Return [x, y] of the center of cell containing provided text 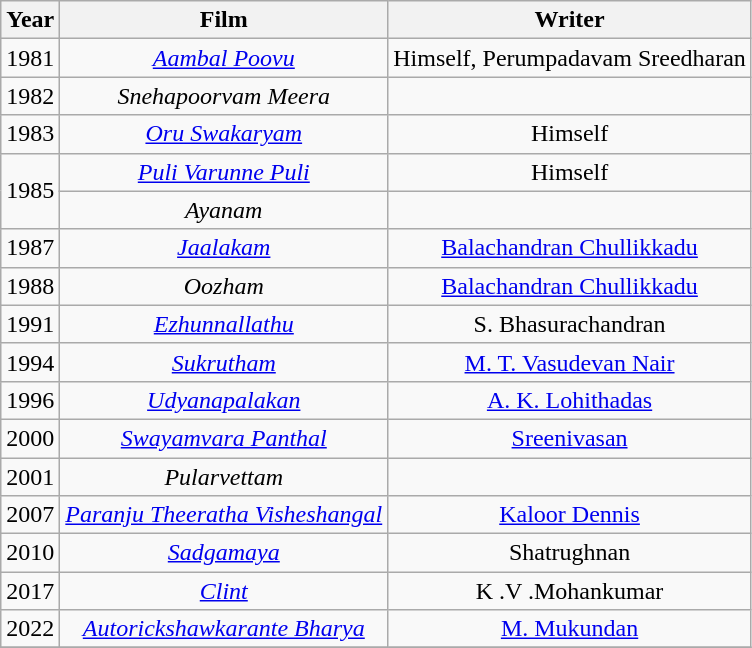
S. Bhasurachandran [570, 324]
Writer [570, 20]
K .V .Mohankumar [570, 591]
Puli Varunne Puli [224, 172]
Sadgamaya [224, 553]
Paranju Theeratha Visheshangal [224, 515]
2001 [30, 477]
1983 [30, 134]
1985 [30, 191]
1982 [30, 96]
M. Mukundan [570, 629]
Oozham [224, 286]
Snehapoorvam Meera [224, 96]
1988 [30, 286]
Pularvettam [224, 477]
1981 [30, 58]
2017 [30, 591]
Ayanam [224, 210]
Shatrughnan [570, 553]
1987 [30, 248]
Sreenivasan [570, 438]
Himself, Perumpadavam Sreedharan [570, 58]
1991 [30, 324]
2022 [30, 629]
Aambal Poovu [224, 58]
A. K. Lohithadas [570, 400]
M. T. Vasudevan Nair [570, 362]
1996 [30, 400]
2010 [30, 553]
Jaalakam [224, 248]
2007 [30, 515]
Oru Swakaryam [224, 134]
2000 [30, 438]
Autorickshawkarante Bharya [224, 629]
1994 [30, 362]
Kaloor Dennis [570, 515]
Swayamvara Panthal [224, 438]
Udyanapalakan [224, 400]
Ezhunnallathu [224, 324]
Sukrutham [224, 362]
Film [224, 20]
Clint [224, 591]
Year [30, 20]
